From the cell containing the given text, extract its center point as [x, y] coordinate. 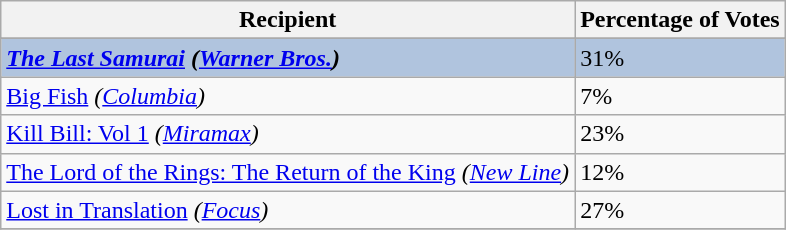
The Last Samurai (Warner Bros.) [288, 58]
Kill Bill: Vol 1 (Miramax) [288, 134]
Big Fish (Columbia) [288, 96]
The Lord of the Rings: The Return of the King (New Line) [288, 172]
23% [680, 134]
7% [680, 96]
Recipient [288, 20]
Lost in Translation (Focus) [288, 210]
27% [680, 210]
12% [680, 172]
31% [680, 58]
Percentage of Votes [680, 20]
